Extract the [X, Y] coordinate from the center of the cell holding the provided text.  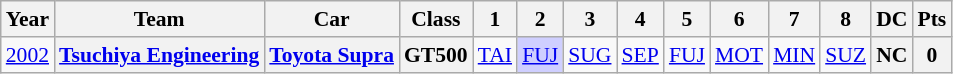
Year [28, 19]
6 [739, 19]
1 [495, 19]
NC [892, 55]
Tsuchiya Engineering [159, 55]
MOT [739, 55]
Team [159, 19]
7 [794, 19]
4 [640, 19]
Car [332, 19]
TAI [495, 55]
2002 [28, 55]
Pts [932, 19]
Class [436, 19]
GT500 [436, 55]
SUG [590, 55]
DC [892, 19]
8 [846, 19]
Toyota Supra [332, 55]
2 [540, 19]
5 [687, 19]
3 [590, 19]
SEP [640, 55]
SUZ [846, 55]
0 [932, 55]
MIN [794, 55]
